Identify which cell holds the provided text, then report its [x, y] central coordinate. 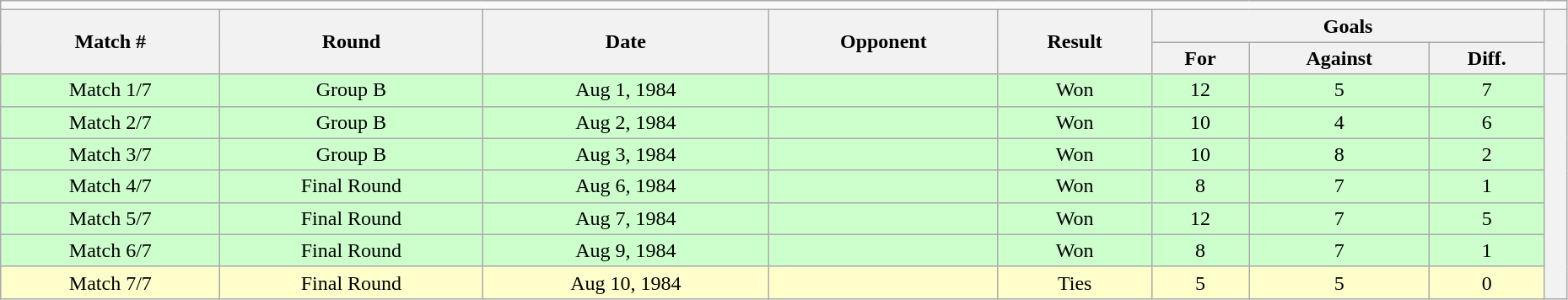
Aug 3, 1984 [626, 154]
Result [1075, 42]
4 [1339, 122]
Aug 6, 1984 [626, 186]
Diff. [1487, 58]
Match 2/7 [110, 122]
Match 4/7 [110, 186]
Aug 2, 1984 [626, 122]
Aug 9, 1984 [626, 250]
Match # [110, 42]
0 [1487, 282]
Match 5/7 [110, 218]
2 [1487, 154]
Match 3/7 [110, 154]
Match 7/7 [110, 282]
Against [1339, 58]
6 [1487, 122]
Match 1/7 [110, 90]
Aug 10, 1984 [626, 282]
Match 6/7 [110, 250]
Opponent [884, 42]
Round [351, 42]
Date [626, 42]
Goals [1348, 26]
Aug 1, 1984 [626, 90]
Ties [1075, 282]
Aug 7, 1984 [626, 218]
For [1199, 58]
